Extract the (x, y) coordinate from the center of the cell holding the provided text.  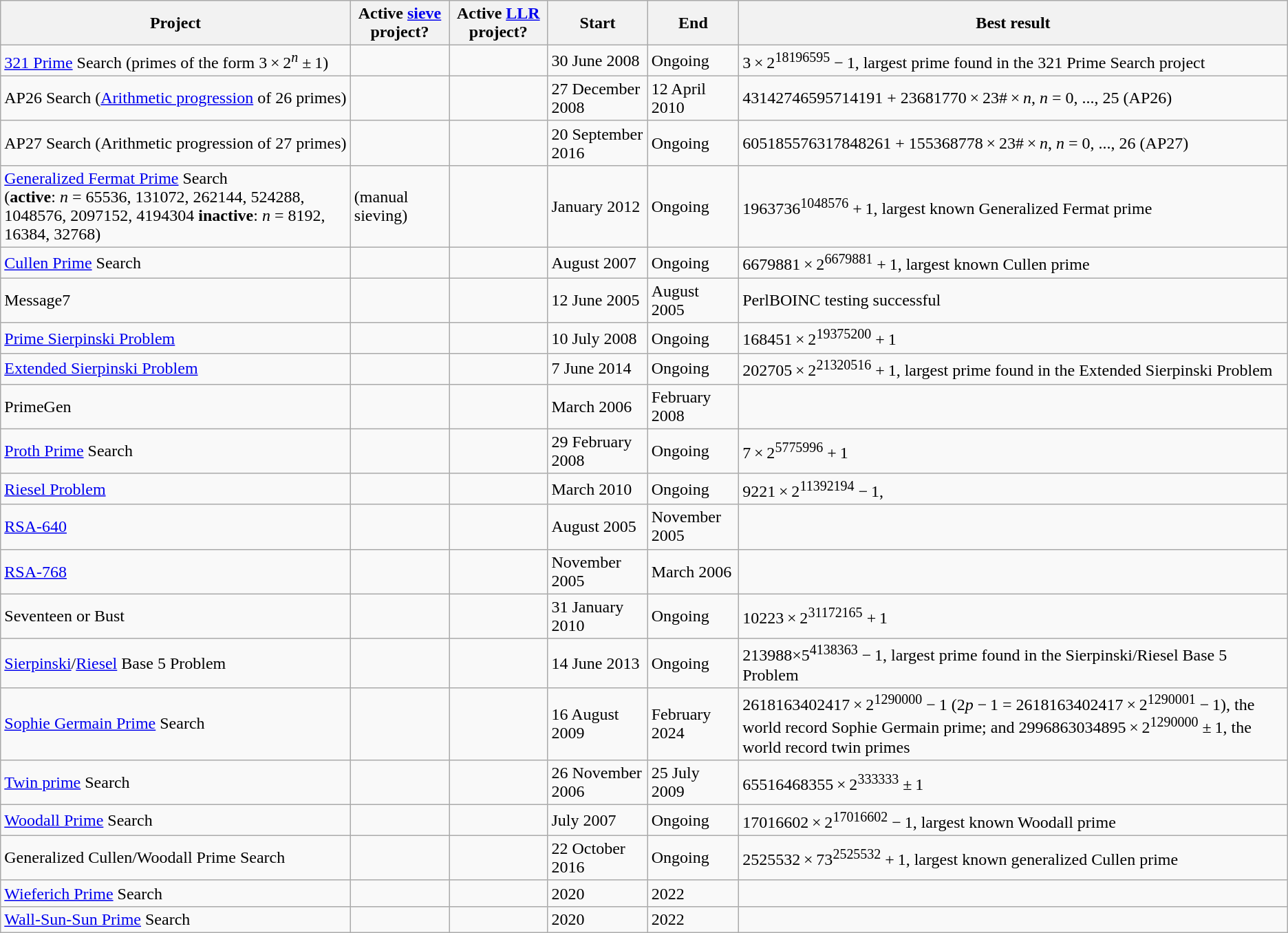
202705 × 221320516 + 1, largest prime found in the Extended Sierpinski Problem (1013, 369)
Wieferich Prime Search (176, 893)
Riesel Problem (176, 489)
Woodall Prime Search (176, 820)
PerlBOINC testing successful (1013, 300)
19637361048576 + 1, largest known Generalized Fermat prime (1013, 206)
26 November 2006 (597, 783)
7 × 25775996 + 1 (1013, 451)
Proth Prime Search (176, 451)
10223 × 231172165 + 1 (1013, 616)
12 June 2005 (597, 300)
RSA-640 (176, 527)
July 2007 (597, 820)
Message7 (176, 300)
Generalized Cullen/Woodall Prime Search (176, 857)
6679881 × 26679881 + 1, largest known Cullen prime (1013, 263)
Active LLR project? (498, 23)
213988×54138363 − 1, largest prime found in the Sierpinski/Riesel Base 5 Problem (1013, 663)
29 February 2008 (597, 451)
(manual sieving) (399, 206)
February 2008 (694, 406)
16 August 2009 (597, 724)
Extended Sierpinski Problem (176, 369)
Wall-Sun-Sun Prime Search (176, 919)
Sophie Germain Prime Search (176, 724)
31 January 2010 (597, 616)
Best result (1013, 23)
RSA-768 (176, 571)
27 December 2008 (597, 98)
10 July 2008 (597, 339)
7 June 2014 (597, 369)
August 2007 (597, 263)
Cullen Prime Search (176, 263)
25 July 2009 (694, 783)
9221 × 211392194 − 1, (1013, 489)
22 October 2016 (597, 857)
20 September 2016 (597, 143)
PrimeGen (176, 406)
3 × 218196595 − 1, largest prime found in the 321 Prime Search project (1013, 61)
321 Prime Search (primes of the form 3 × 2n ± 1) (176, 61)
14 June 2013 (597, 663)
Twin prime Search (176, 783)
Active sieve project? (399, 23)
January 2012 (597, 206)
AP27 Search (Arithmetic progression of 27 primes) (176, 143)
43142746595714191 + 23681770 × 23# × n, n = 0, ..., 25 (AP26) (1013, 98)
Prime Sierpinski Problem (176, 339)
Project (176, 23)
12 April 2010 (694, 98)
End (694, 23)
Start (597, 23)
17016602 × 217016602 − 1, largest known Woodall prime (1013, 820)
2525532 × 732525532 + 1, largest known generalized Cullen prime (1013, 857)
168451 × 219375200 + 1 (1013, 339)
March 2010 (597, 489)
Seventeen or Bust (176, 616)
AP26 Search (Arithmetic progression of 26 primes) (176, 98)
Generalized Fermat Prime Search(active: n = 65536, 131072, 262144, 524288, 1048576, 2097152, 4194304 inactive: n = 8192, 16384, 32768) (176, 206)
30 June 2008 (597, 61)
February 2024 (694, 724)
Sierpinski/Riesel Base 5 Problem (176, 663)
65516468355 × 2333333 ± 1 (1013, 783)
605185576317848261 + 155368778 × 23# × n, n = 0, ..., 26 (AP27) (1013, 143)
